For the text-containing cell, return its midpoint in [X, Y] coordinate format. 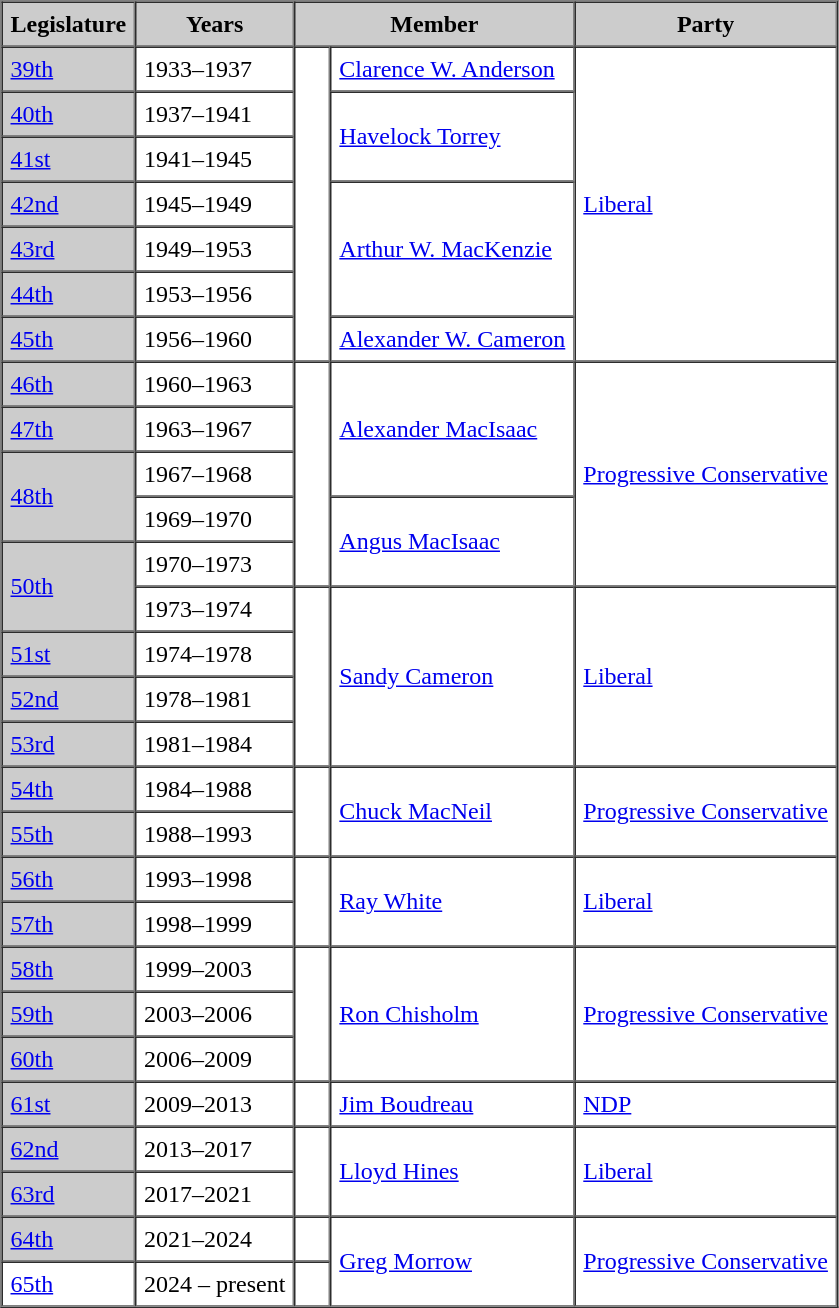
59th [69, 1014]
1933–1937 [214, 68]
42nd [69, 204]
2006–2009 [214, 1058]
60th [69, 1058]
Greg Morrow [452, 1261]
Jim Boudreau [452, 1104]
46th [69, 384]
52nd [69, 698]
2017–2021 [214, 1194]
1974–1978 [214, 654]
56th [69, 878]
2013–2017 [214, 1148]
NDP [706, 1104]
2003–2006 [214, 1014]
39th [69, 68]
1967–1968 [214, 474]
40th [69, 114]
2021–2024 [214, 1238]
1999–2003 [214, 968]
51st [69, 654]
1970–1973 [214, 564]
54th [69, 788]
1978–1981 [214, 698]
55th [69, 834]
53rd [69, 744]
1949–1953 [214, 248]
1941–1945 [214, 158]
Sandy Cameron [452, 676]
Angus MacIsaac [452, 541]
1981–1984 [214, 744]
Alexander MacIsaac [452, 430]
1945–1949 [214, 204]
Member [434, 24]
Party [706, 24]
1973–1974 [214, 608]
65th [69, 1284]
61st [69, 1104]
1984–1988 [214, 788]
57th [69, 924]
62nd [69, 1148]
Legislature [69, 24]
Alexander W. Cameron [452, 338]
1998–1999 [214, 924]
2009–2013 [214, 1104]
Ray White [452, 901]
50th [69, 587]
Ron Chisholm [452, 1014]
64th [69, 1238]
Lloyd Hines [452, 1171]
47th [69, 428]
43rd [69, 248]
1993–1998 [214, 878]
1963–1967 [214, 428]
1960–1963 [214, 384]
1953–1956 [214, 294]
Arthur W. MacKenzie [452, 250]
Clarence W. Anderson [452, 68]
1969–1970 [214, 518]
45th [69, 338]
1988–1993 [214, 834]
63rd [69, 1194]
Chuck MacNeil [452, 811]
Havelock Torrey [452, 137]
41st [69, 158]
1956–1960 [214, 338]
58th [69, 968]
1937–1941 [214, 114]
48th [69, 497]
44th [69, 294]
Years [214, 24]
2024 – present [214, 1284]
